Detect which cell encompasses the target text, then output its (X, Y) center coordinate. 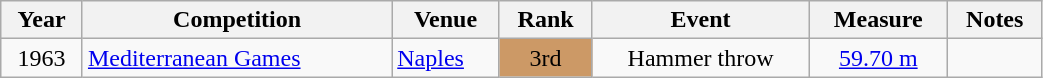
Event (700, 20)
Rank (546, 20)
59.70 m (878, 58)
3rd (546, 58)
Mediterranean Games (236, 58)
Naples (446, 58)
1963 (42, 58)
Year (42, 20)
Notes (994, 20)
Measure (878, 20)
Competition (236, 20)
Hammer throw (700, 58)
Venue (446, 20)
